Scan for the cell matching the given text and deliver its [x, y] coordinate at center. 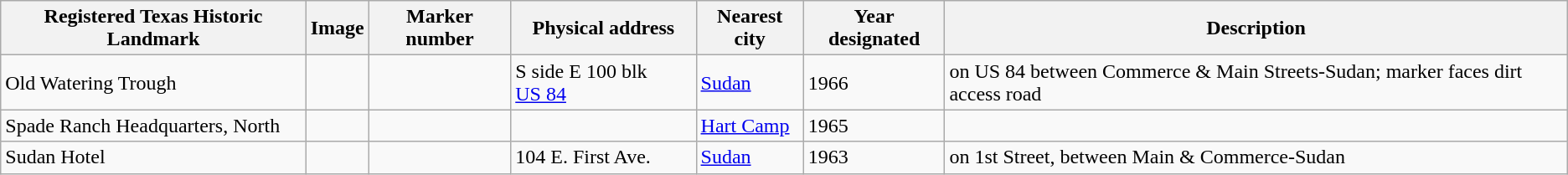
Hart Camp [750, 126]
Image [337, 28]
1966 [874, 82]
Physical address [603, 28]
Registered Texas Historic Landmark [153, 28]
1963 [874, 157]
S side E 100 blk US 84 [603, 82]
on US 84 between Commerce & Main Streets-Sudan; marker faces dirt access road [1256, 82]
Spade Ranch Headquarters, North [153, 126]
Marker number [439, 28]
Sudan Hotel [153, 157]
Old Watering Trough [153, 82]
on 1st Street, between Main & Commerce-Sudan [1256, 157]
Year designated [874, 28]
Nearest city [750, 28]
104 E. First Ave. [603, 157]
Description [1256, 28]
1965 [874, 126]
